Pinpoint the cell where the given text exists, returning its (x, y) midpoint coordinate. 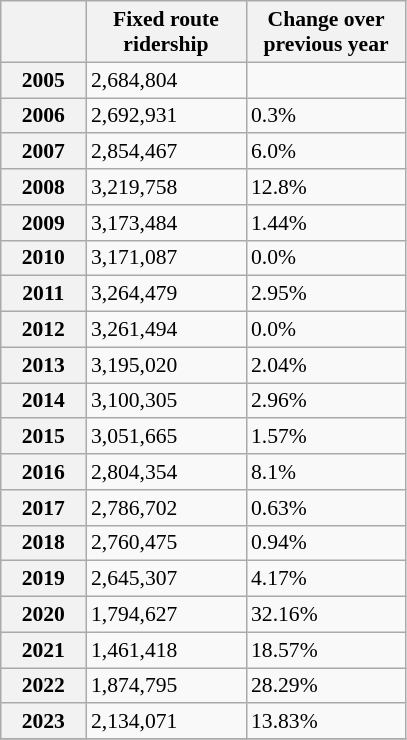
2,684,804 (166, 80)
6.0% (326, 152)
0.3% (326, 116)
2008 (44, 187)
3,264,479 (166, 294)
2,134,071 (166, 722)
2.96% (326, 401)
18.57% (326, 650)
2020 (44, 615)
1.44% (326, 223)
8.1% (326, 472)
2018 (44, 543)
2006 (44, 116)
4.17% (326, 579)
2009 (44, 223)
2011 (44, 294)
2017 (44, 508)
2013 (44, 365)
1,461,418 (166, 650)
2014 (44, 401)
12.8% (326, 187)
2.95% (326, 294)
Change over previous year (326, 32)
3,219,758 (166, 187)
3,173,484 (166, 223)
2005 (44, 80)
2,854,467 (166, 152)
2,692,931 (166, 116)
2,760,475 (166, 543)
28.29% (326, 686)
32.16% (326, 615)
3,100,305 (166, 401)
2,804,354 (166, 472)
3,195,020 (166, 365)
2007 (44, 152)
1,874,795 (166, 686)
2012 (44, 330)
2010 (44, 258)
2019 (44, 579)
3,171,087 (166, 258)
13.83% (326, 722)
2021 (44, 650)
2,645,307 (166, 579)
0.63% (326, 508)
2023 (44, 722)
3,261,494 (166, 330)
2016 (44, 472)
2,786,702 (166, 508)
1,794,627 (166, 615)
0.94% (326, 543)
Fixed route ridership (166, 32)
2015 (44, 437)
2022 (44, 686)
1.57% (326, 437)
2.04% (326, 365)
3,051,665 (166, 437)
